Pinpoint the cell where the given text exists, returning its (X, Y) midpoint coordinate. 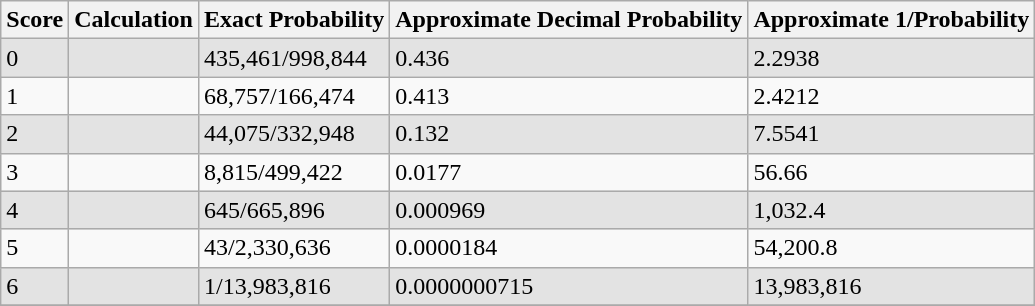
0.000969 (569, 210)
0.0000184 (569, 248)
Approximate Decimal Probability (569, 20)
645/665,896 (294, 210)
43/2,330,636 (294, 248)
56.66 (892, 172)
2.2938 (892, 58)
0.0177 (569, 172)
0.413 (569, 96)
5 (35, 248)
Calculation (134, 20)
1 (35, 96)
54,200.8 (892, 248)
Exact Probability (294, 20)
435,461/998,844 (294, 58)
0.436 (569, 58)
Score (35, 20)
0.0000000715 (569, 286)
2 (35, 134)
68,757/166,474 (294, 96)
0.132 (569, 134)
6 (35, 286)
4 (35, 210)
1/13,983,816 (294, 286)
1,032.4 (892, 210)
3 (35, 172)
8,815/499,422 (294, 172)
0 (35, 58)
Approximate 1/Probability (892, 20)
44,075/332,948 (294, 134)
13,983,816 (892, 286)
2.4212 (892, 96)
7.5541 (892, 134)
